Search for the cell housing the specified text and yield its (x, y) center coordinate. 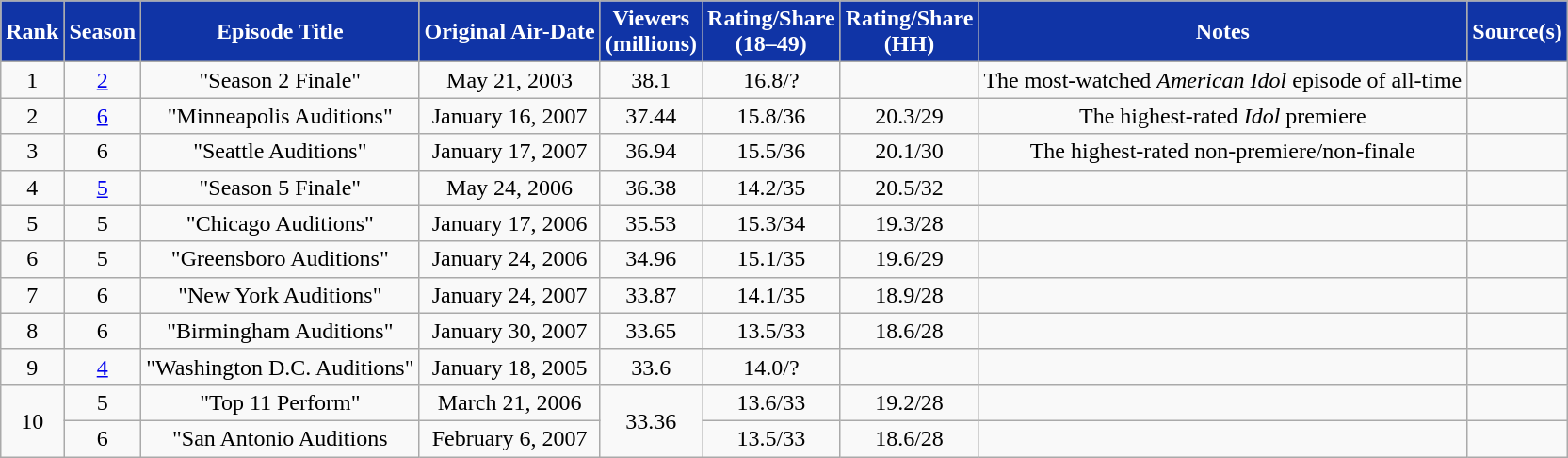
16.8/? (772, 80)
38.1 (651, 80)
"Top 11 Perform" (281, 402)
18.9/28 (910, 295)
37.44 (651, 116)
33.36 (651, 420)
14.0/? (772, 367)
10 (32, 420)
14.1/35 (772, 295)
January 24, 2006 (509, 259)
19.2/28 (910, 402)
February 6, 2007 (509, 438)
20.5/32 (910, 188)
Original Air-Date (509, 32)
19.3/28 (910, 223)
Notes (1222, 32)
"New York Auditions" (281, 295)
Episode Title (281, 32)
January 17, 2006 (509, 223)
34.96 (651, 259)
33.6 (651, 367)
"Seattle Auditions" (281, 152)
"Season 2 Finale" (281, 80)
Source(s) (1518, 32)
March 21, 2006 (509, 402)
15.5/36 (772, 152)
The highest-rated non-premiere/non-finale (1222, 152)
19.6/29 (910, 259)
15.1/35 (772, 259)
15.8/36 (772, 116)
"Chicago Auditions" (281, 223)
7 (32, 295)
20.1/30 (910, 152)
Season (103, 32)
15.3/34 (772, 223)
13.6/33 (772, 402)
"Minneapolis Auditions" (281, 116)
"Birmingham Auditions" (281, 331)
9 (32, 367)
May 24, 2006 (509, 188)
Rating/Share(18–49) (772, 32)
January 30, 2007 (509, 331)
"Washington D.C. Auditions" (281, 367)
January 17, 2007 (509, 152)
"Greensboro Auditions" (281, 259)
20.3/29 (910, 116)
Rating/Share(HH) (910, 32)
33.65 (651, 331)
14.2/35 (772, 188)
January 16, 2007 (509, 116)
Rank (32, 32)
The most-watched American Idol episode of all-time (1222, 80)
3 (32, 152)
36.94 (651, 152)
"San Antonio Auditions (281, 438)
Viewers(millions) (651, 32)
January 18, 2005 (509, 367)
8 (32, 331)
May 21, 2003 (509, 80)
1 (32, 80)
The highest-rated Idol premiere (1222, 116)
36.38 (651, 188)
"Season 5 Finale" (281, 188)
January 24, 2007 (509, 295)
33.87 (651, 295)
35.53 (651, 223)
